Find where the given text appears and provide that cell's center as [x, y] coordinate. 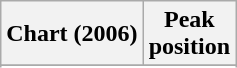
Peakposition [189, 34]
Chart (2006) [72, 34]
